Scan for the cell matching the given text and deliver its [x, y] coordinate at center. 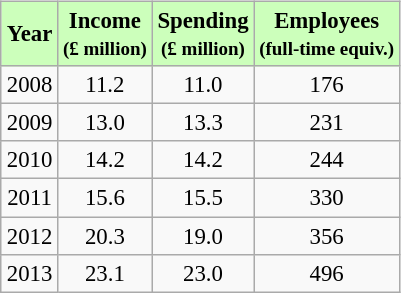
20.3 [105, 235]
330 [327, 198]
19.0 [203, 235]
2011 [29, 198]
23.0 [203, 273]
Year [29, 34]
13.3 [203, 123]
11.0 [203, 85]
244 [327, 160]
13.0 [105, 123]
2013 [29, 273]
15.6 [105, 198]
11.2 [105, 85]
231 [327, 123]
2012 [29, 235]
Income(£ million) [105, 34]
2010 [29, 160]
356 [327, 235]
Spending(£ million) [203, 34]
496 [327, 273]
15.5 [203, 198]
2008 [29, 85]
Employees(full-time equiv.) [327, 34]
176 [327, 85]
2009 [29, 123]
23.1 [105, 273]
